Determine the [X, Y] coordinate at the center of the cell enclosing the given text.  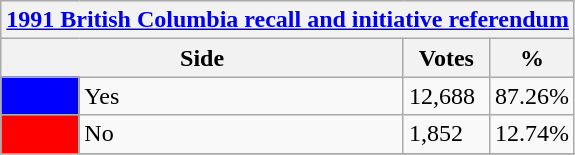
No [242, 134]
Yes [242, 96]
12.74% [532, 134]
Votes [446, 58]
87.26% [532, 96]
% [532, 58]
Side [202, 58]
1991 British Columbia recall and initiative referendum [288, 20]
12,688 [446, 96]
1,852 [446, 134]
